Output the [X, Y] coordinate of the center of the cell containing the given text.  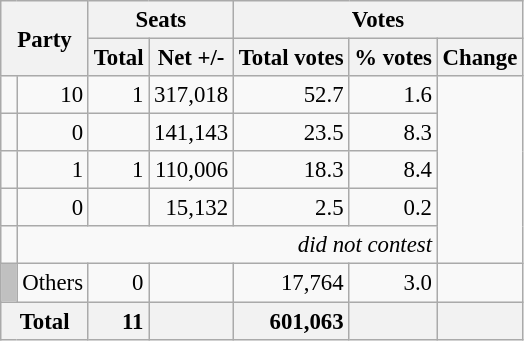
52.7 [290, 95]
2.5 [290, 208]
did not contest [227, 245]
Others [52, 283]
8.3 [393, 133]
11 [118, 321]
15,132 [192, 208]
110,006 [192, 170]
23.5 [290, 133]
18.3 [290, 170]
8.4 [393, 170]
3.0 [393, 283]
317,018 [192, 95]
Total votes [290, 58]
Votes [378, 20]
601,063 [290, 321]
141,143 [192, 133]
1.6 [393, 95]
Change [480, 58]
10 [52, 95]
17,764 [290, 283]
Net +/- [192, 58]
% votes [393, 58]
Party [45, 38]
Seats [160, 20]
0.2 [393, 208]
